Find where the given text appears and provide that cell's center as (X, Y) coordinate. 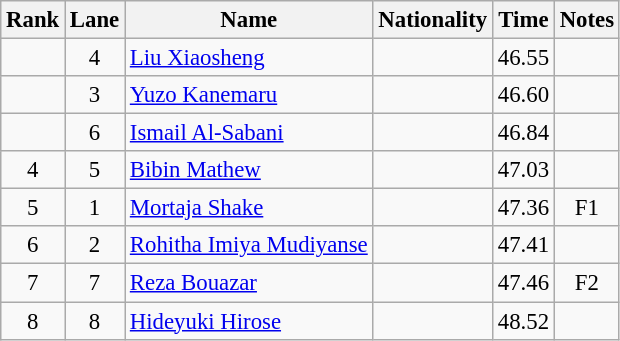
3 (95, 95)
Notes (586, 20)
F2 (586, 283)
F1 (586, 208)
Rohitha Imiya Mudiyanse (250, 245)
Yuzo Kanemaru (250, 95)
47.03 (523, 170)
2 (95, 245)
Hideyuki Hirose (250, 321)
Liu Xiaosheng (250, 58)
Mortaja Shake (250, 208)
Lane (95, 20)
Rank (33, 20)
47.41 (523, 245)
46.55 (523, 58)
Reza Bouazar (250, 283)
46.84 (523, 133)
Name (250, 20)
Nationality (432, 20)
Bibin Mathew (250, 170)
47.36 (523, 208)
Ismail Al-Sabani (250, 133)
1 (95, 208)
47.46 (523, 283)
46.60 (523, 95)
Time (523, 20)
48.52 (523, 321)
